Detect which cell encompasses the target text, then output its (x, y) center coordinate. 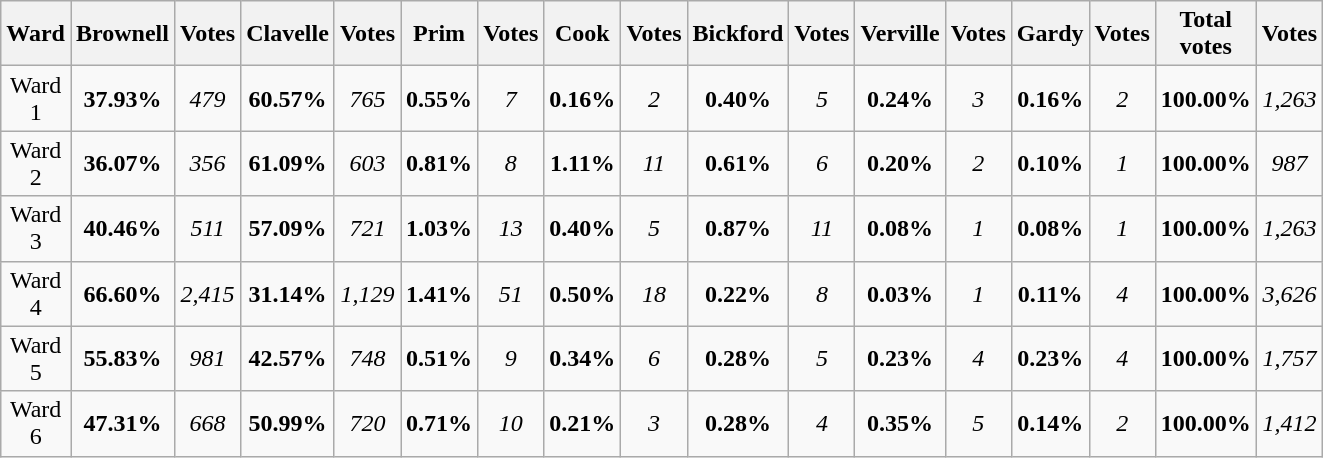
Gardy (1050, 34)
721 (367, 228)
0.55% (440, 98)
720 (367, 424)
Ward (36, 34)
0.51% (440, 358)
18 (654, 294)
0.35% (900, 424)
981 (207, 358)
0.14% (1050, 424)
0.22% (738, 294)
0.81% (440, 164)
0.34% (582, 358)
66.60% (122, 294)
0.61% (738, 164)
50.99% (288, 424)
2,415 (207, 294)
61.09% (288, 164)
51 (511, 294)
Ward 6 (36, 424)
10 (511, 424)
Clavelle (288, 34)
Total votes (1206, 34)
31.14% (288, 294)
0.03% (900, 294)
Brownell (122, 34)
55.83% (122, 358)
0.87% (738, 228)
Ward 5 (36, 358)
1.41% (440, 294)
1,129 (367, 294)
1.03% (440, 228)
511 (207, 228)
9 (511, 358)
Cook (582, 34)
Ward 4 (36, 294)
3,626 (1289, 294)
668 (207, 424)
479 (207, 98)
0.21% (582, 424)
60.57% (288, 98)
356 (207, 164)
0.11% (1050, 294)
Ward 3 (36, 228)
13 (511, 228)
Prim (440, 34)
37.93% (122, 98)
0.71% (440, 424)
Ward 2 (36, 164)
1,757 (1289, 358)
57.09% (288, 228)
Verville (900, 34)
0.10% (1050, 164)
Bickford (738, 34)
42.57% (288, 358)
40.46% (122, 228)
Ward 1 (36, 98)
0.20% (900, 164)
0.24% (900, 98)
36.07% (122, 164)
1.11% (582, 164)
603 (367, 164)
7 (511, 98)
987 (1289, 164)
0.50% (582, 294)
1,412 (1289, 424)
765 (367, 98)
47.31% (122, 424)
748 (367, 358)
